From the cell containing the given text, extract its center point as [X, Y] coordinate. 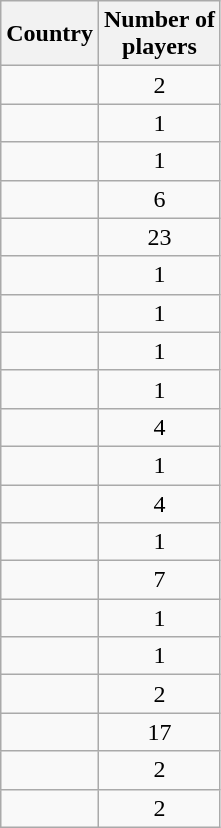
Number ofplayers [159, 34]
17 [159, 732]
23 [159, 237]
6 [159, 199]
Country [50, 34]
7 [159, 580]
